Scan for the cell matching the given text and deliver its [x, y] coordinate at center. 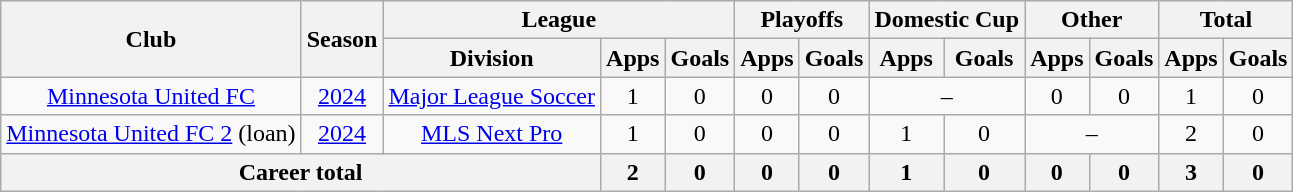
Club [151, 39]
3 [1191, 172]
League [559, 20]
Season [342, 39]
Minnesota United FC [151, 96]
Other [1092, 20]
Playoffs [802, 20]
Minnesota United FC 2 (loan) [151, 134]
Division [492, 58]
Domestic Cup [947, 20]
Career total [301, 172]
Major League Soccer [492, 96]
Total [1226, 20]
MLS Next Pro [492, 134]
